For the text-containing cell, return its midpoint in (x, y) coordinate format. 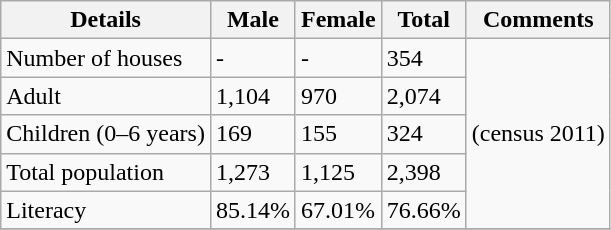
76.66% (424, 210)
1,273 (252, 172)
Comments (538, 20)
1,104 (252, 96)
Female (338, 20)
(census 2011) (538, 134)
Children (0–6 years) (106, 134)
1,125 (338, 172)
Total (424, 20)
2,074 (424, 96)
85.14% (252, 210)
2,398 (424, 172)
67.01% (338, 210)
354 (424, 58)
Adult (106, 96)
Literacy (106, 210)
324 (424, 134)
Total population (106, 172)
169 (252, 134)
Details (106, 20)
Number of houses (106, 58)
970 (338, 96)
Male (252, 20)
155 (338, 134)
